From the cell containing the given text, extract its center point as [x, y] coordinate. 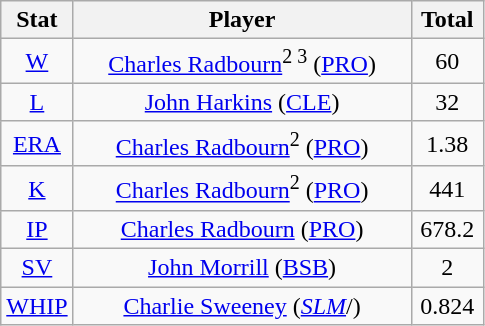
L [37, 102]
678.2 [447, 230]
Charles Radbourn2 3 (PRO) [242, 62]
Total [447, 20]
SV [37, 268]
ERA [37, 144]
John Morrill (BSB) [242, 268]
K [37, 188]
1.38 [447, 144]
Player [242, 20]
Charles Radbourn (PRO) [242, 230]
60 [447, 62]
IP [37, 230]
WHIP [37, 306]
Stat [37, 20]
W [37, 62]
32 [447, 102]
Charlie Sweeney (SLM/) [242, 306]
0.824 [447, 306]
John Harkins (CLE) [242, 102]
441 [447, 188]
2 [447, 268]
